Return the (x, y) coordinate for the center point of the cell that contains the specified text.  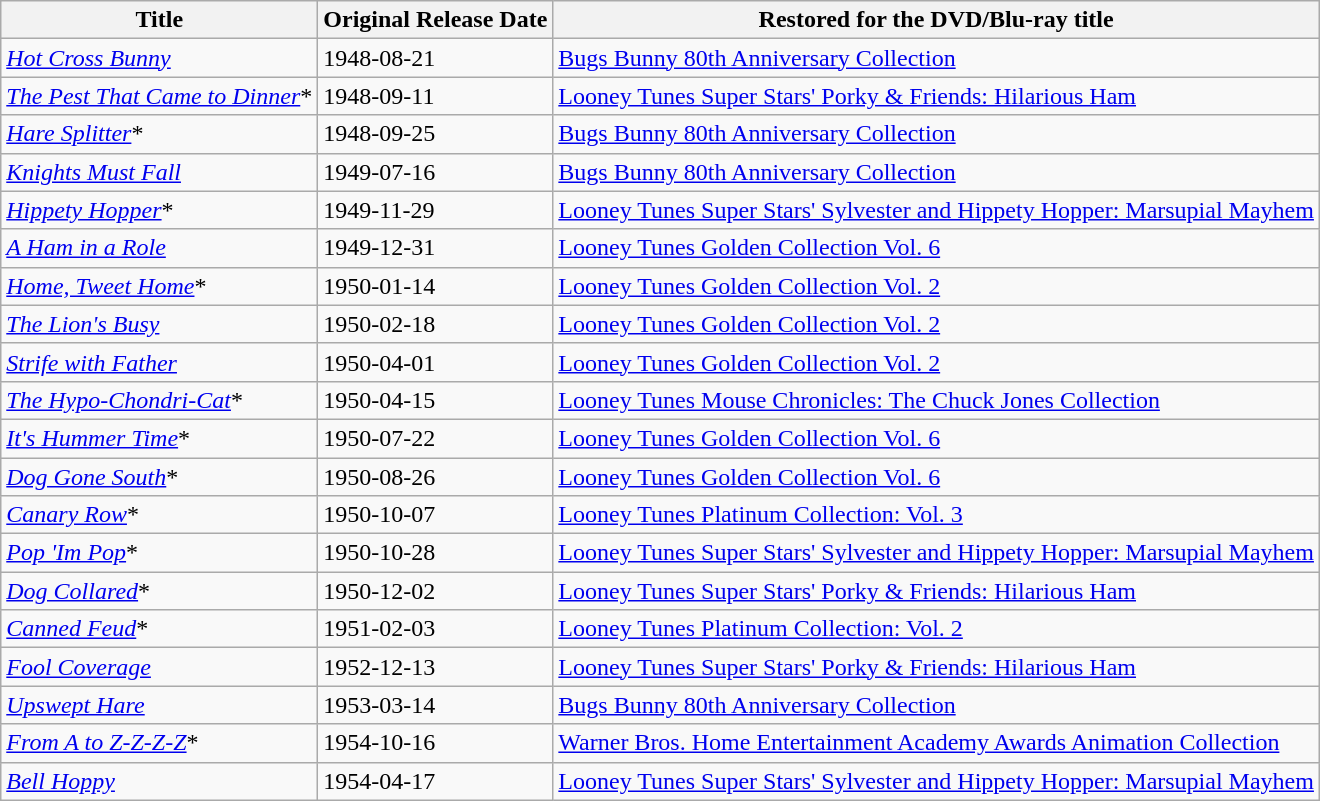
Knights Must Fall (160, 172)
1950-04-15 (436, 400)
Strife with Father (160, 362)
Restored for the DVD/Blu-ray title (936, 20)
Dog Collared* (160, 591)
1950-01-14 (436, 286)
1954-10-16 (436, 743)
1950-02-18 (436, 324)
A Ham in a Role (160, 248)
1950-12-02 (436, 591)
Warner Bros. Home Entertainment Academy Awards Animation Collection (936, 743)
1952-12-13 (436, 667)
Title (160, 20)
1948-09-11 (436, 96)
Home, Tweet Home* (160, 286)
Hare Splitter* (160, 134)
1950-07-22 (436, 438)
Canned Feud* (160, 629)
1948-09-25 (436, 134)
1949-12-31 (436, 248)
Hippety Hopper* (160, 210)
1948-08-21 (436, 58)
1954-04-17 (436, 781)
Looney Tunes Mouse Chronicles: The Chuck Jones Collection (936, 400)
Looney Tunes Platinum Collection: Vol. 2 (936, 629)
1949-07-16 (436, 172)
Fool Coverage (160, 667)
Pop 'Im Pop* (160, 553)
Dog Gone South* (160, 477)
1953-03-14 (436, 705)
1951-02-03 (436, 629)
Hot Cross Bunny (160, 58)
1950-08-26 (436, 477)
From A to Z-Z-Z-Z* (160, 743)
1950-04-01 (436, 362)
Original Release Date (436, 20)
Upswept Hare (160, 705)
1950-10-07 (436, 515)
The Lion's Busy (160, 324)
The Pest That Came to Dinner* (160, 96)
Canary Row* (160, 515)
1950-10-28 (436, 553)
The Hypo-Chondri-Cat* (160, 400)
1949-11-29 (436, 210)
It's Hummer Time* (160, 438)
Looney Tunes Platinum Collection: Vol. 3 (936, 515)
Bell Hoppy (160, 781)
